Scan for the cell matching the given text and deliver its [x, y] coordinate at center. 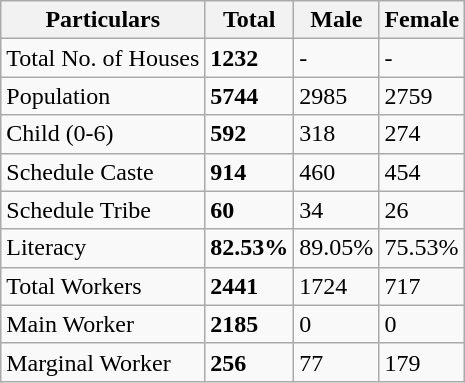
2759 [422, 96]
2441 [250, 286]
1724 [336, 286]
Child (0-6) [103, 134]
Schedule Tribe [103, 210]
2185 [250, 324]
77 [336, 362]
318 [336, 134]
Particulars [103, 20]
Male [336, 20]
717 [422, 286]
75.53% [422, 248]
26 [422, 210]
Schedule Caste [103, 172]
274 [422, 134]
89.05% [336, 248]
Marginal Worker [103, 362]
Female [422, 20]
Population [103, 96]
Literacy [103, 248]
179 [422, 362]
454 [422, 172]
Main Worker [103, 324]
Total Workers [103, 286]
82.53% [250, 248]
460 [336, 172]
34 [336, 210]
2985 [336, 96]
Total No. of Houses [103, 58]
5744 [250, 96]
Total [250, 20]
1232 [250, 58]
256 [250, 362]
60 [250, 210]
914 [250, 172]
592 [250, 134]
